Locate the cell with the specified text and output its (x, y) center coordinate. 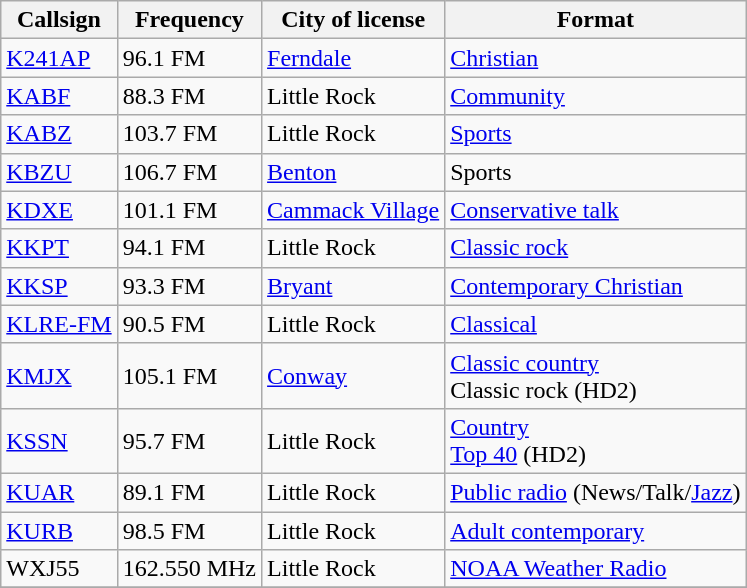
KKPT (59, 248)
KUAR (59, 492)
Contemporary Christian (596, 286)
Frequency (189, 20)
Classical (596, 324)
105.1 FM (189, 376)
94.1 FM (189, 248)
Format (596, 20)
88.3 FM (189, 96)
KLRE-FM (59, 324)
98.5 FM (189, 531)
Bryant (354, 286)
NOAA Weather Radio (596, 569)
KBZU (59, 172)
103.7 FM (189, 134)
Public radio (News/Talk/Jazz) (596, 492)
95.7 FM (189, 440)
Conservative talk (596, 210)
Adult contemporary (596, 531)
Classic rock (596, 248)
96.1 FM (189, 58)
KDXE (59, 210)
KABZ (59, 134)
KKSP (59, 286)
Community (596, 96)
KABF (59, 96)
101.1 FM (189, 210)
90.5 FM (189, 324)
Classic countryClassic rock (HD2) (596, 376)
KMJX (59, 376)
Conway (354, 376)
Ferndale (354, 58)
Christian (596, 58)
WXJ55 (59, 569)
K241AP (59, 58)
CountryTop 40 (HD2) (596, 440)
Cammack Village (354, 210)
162.550 MHz (189, 569)
City of license (354, 20)
89.1 FM (189, 492)
Callsign (59, 20)
KURB (59, 531)
KSSN (59, 440)
93.3 FM (189, 286)
106.7 FM (189, 172)
Benton (354, 172)
